Locate the cell with the specified text and output its (X, Y) center coordinate. 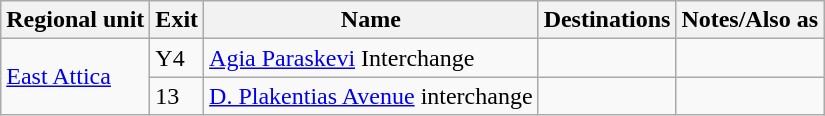
D. Plakentias Avenue interchange (372, 96)
Y4 (177, 58)
East Attica (76, 77)
13 (177, 96)
Destinations (607, 20)
Exit (177, 20)
Regional unit (76, 20)
Notes/Also as (750, 20)
Agia Paraskevi Interchange (372, 58)
Name (372, 20)
